Output the (x, y) coordinate of the center of the cell containing the given text.  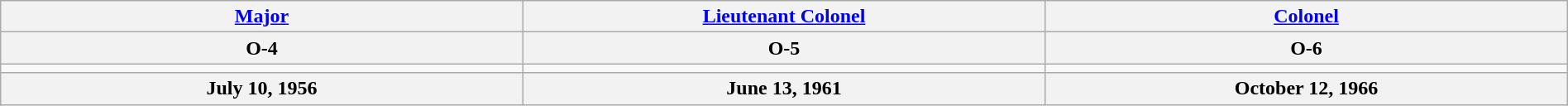
Colonel (1307, 17)
O-4 (262, 48)
O-6 (1307, 48)
July 10, 1956 (262, 89)
Major (262, 17)
O-5 (784, 48)
Lieutenant Colonel (784, 17)
October 12, 1966 (1307, 89)
June 13, 1961 (784, 89)
